Search for the cell housing the specified text and yield its [X, Y] center coordinate. 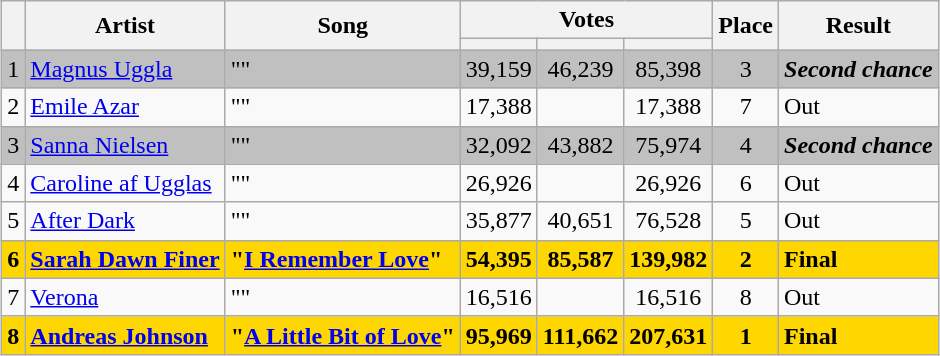
Votes [586, 20]
Andreas Johnson [125, 335]
207,631 [668, 335]
54,395 [498, 259]
Song [342, 26]
Magnus Uggla [125, 69]
"A Little Bit of Love" [342, 335]
139,982 [668, 259]
76,528 [668, 221]
85,587 [580, 259]
Sanna Nielsen [125, 145]
46,239 [580, 69]
Caroline af Ugglas [125, 183]
After Dark [125, 221]
Sarah Dawn Finer [125, 259]
Place [746, 26]
Emile Azar [125, 107]
Artist [125, 26]
111,662 [580, 335]
"I Remember Love" [342, 259]
32,092 [498, 145]
Verona [125, 297]
35,877 [498, 221]
85,398 [668, 69]
Result [859, 26]
95,969 [498, 335]
75,974 [668, 145]
43,882 [580, 145]
40,651 [580, 221]
39,159 [498, 69]
